Identify which cell holds the provided text, then report its (X, Y) central coordinate. 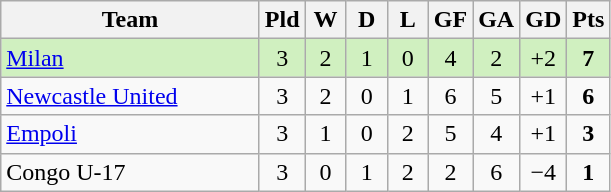
+2 (544, 58)
Pld (282, 20)
Milan (130, 58)
D (366, 20)
GF (450, 20)
Pts (588, 20)
Newcastle United (130, 96)
−4 (544, 172)
W (326, 20)
GD (544, 20)
Congo U-17 (130, 172)
GA (496, 20)
7 (588, 58)
Empoli (130, 134)
L (408, 20)
Team (130, 20)
